Scan for the cell matching the given text and deliver its (X, Y) coordinate at center. 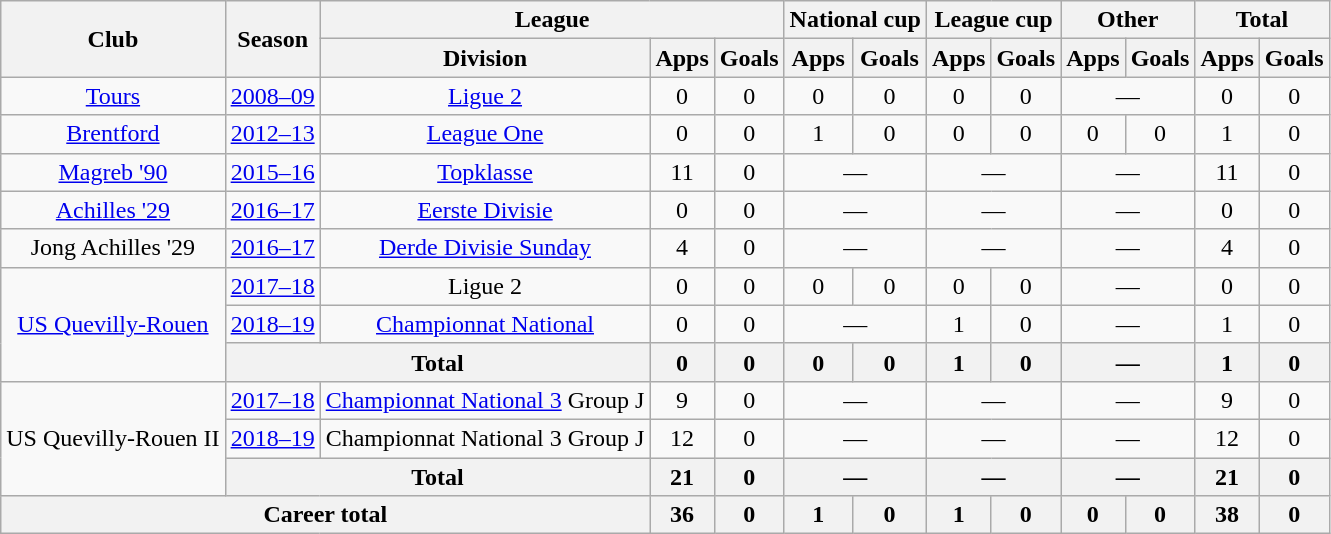
Tours (113, 96)
League (552, 20)
National cup (855, 20)
Other (1128, 20)
League cup (993, 20)
Club (113, 39)
Magreb '90 (113, 172)
2015–16 (272, 172)
2012–13 (272, 134)
Division (485, 58)
League One (485, 134)
Brentford (113, 134)
US Quevilly-Rouen II (113, 438)
2008–09 (272, 96)
Derde Divisie Sunday (485, 248)
Topklasse (485, 172)
38 (1227, 515)
36 (682, 515)
Season (272, 39)
Championnat National (485, 324)
US Quevilly-Rouen (113, 324)
Achilles '29 (113, 210)
Career total (326, 515)
Jong Achilles '29 (113, 248)
Eerste Divisie (485, 210)
